Detect which cell encompasses the target text, then output its [x, y] center coordinate. 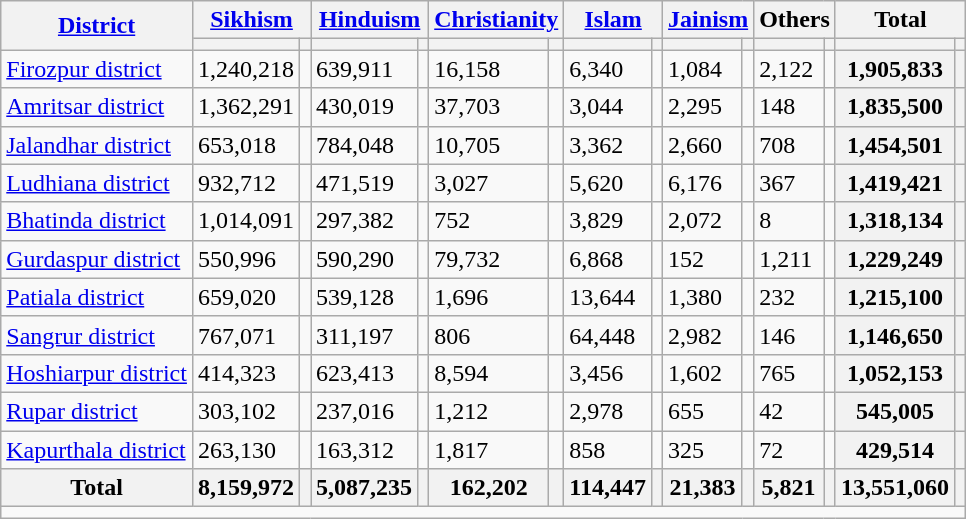
263,130 [246, 449]
858 [608, 449]
303,102 [246, 411]
1,454,501 [894, 145]
Patiala district [97, 297]
1,229,249 [894, 259]
1,014,091 [246, 221]
784,048 [364, 145]
806 [489, 335]
10,705 [489, 145]
1,052,153 [894, 373]
Christianity [496, 20]
1,905,833 [894, 69]
659,020 [246, 297]
550,996 [246, 259]
72 [789, 449]
752 [489, 221]
2,978 [608, 411]
Others [795, 20]
3,456 [608, 373]
8,159,972 [246, 488]
430,019 [364, 107]
2,660 [703, 145]
2,072 [703, 221]
311,197 [364, 335]
3,044 [608, 107]
2,122 [789, 69]
367 [789, 183]
932,712 [246, 183]
2,982 [703, 335]
Hoshiarpur district [97, 373]
639,911 [364, 69]
414,323 [246, 373]
163,312 [364, 449]
162,202 [489, 488]
5,821 [789, 488]
1,146,650 [894, 335]
6,868 [608, 259]
590,290 [364, 259]
42 [789, 411]
708 [789, 145]
1,419,421 [894, 183]
64,448 [608, 335]
District [97, 26]
8 [789, 221]
152 [703, 259]
37,703 [489, 107]
297,382 [364, 221]
1,211 [789, 259]
Ludhiana district [97, 183]
3,829 [608, 221]
3,027 [489, 183]
1,215,100 [894, 297]
767,071 [246, 335]
Sangrur district [97, 335]
429,514 [894, 449]
Hinduism [370, 20]
1,084 [703, 69]
655 [703, 411]
13,644 [608, 297]
5,087,235 [364, 488]
16,158 [489, 69]
Rupar district [97, 411]
6,340 [608, 69]
1,240,218 [246, 69]
232 [789, 297]
Firozpur district [97, 69]
Amritsar district [97, 107]
623,413 [364, 373]
1,696 [489, 297]
114,447 [608, 488]
3,362 [608, 145]
6,176 [703, 183]
8,594 [489, 373]
1,835,500 [894, 107]
13,551,060 [894, 488]
539,128 [364, 297]
5,620 [608, 183]
Kapurthala district [97, 449]
21,383 [703, 488]
237,016 [364, 411]
Bhatinda district [97, 221]
765 [789, 373]
146 [789, 335]
Jalandhar district [97, 145]
Jainism [708, 20]
471,519 [364, 183]
Gurdaspur district [97, 259]
1,817 [489, 449]
2,295 [703, 107]
148 [789, 107]
545,005 [894, 411]
Islam [614, 20]
1,362,291 [246, 107]
325 [703, 449]
1,318,134 [894, 221]
79,732 [489, 259]
1,212 [489, 411]
653,018 [246, 145]
1,602 [703, 373]
Sikhism [251, 20]
1,380 [703, 297]
